Scan for the cell matching the given text and deliver its (X, Y) coordinate at center. 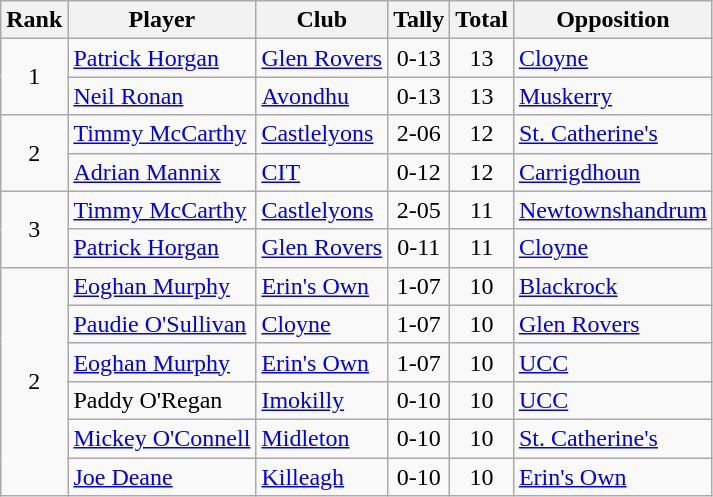
Carrigdhoun (612, 172)
3 (34, 229)
Tally (419, 20)
0-11 (419, 248)
CIT (322, 172)
Total (482, 20)
Joe Deane (162, 477)
2-05 (419, 210)
2-06 (419, 134)
Blackrock (612, 286)
Club (322, 20)
Newtownshandrum (612, 210)
Paddy O'Regan (162, 400)
Player (162, 20)
Paudie O'Sullivan (162, 324)
Avondhu (322, 96)
Adrian Mannix (162, 172)
Neil Ronan (162, 96)
Mickey O'Connell (162, 438)
Opposition (612, 20)
0-12 (419, 172)
1 (34, 77)
Midleton (322, 438)
Killeagh (322, 477)
Muskerry (612, 96)
Imokilly (322, 400)
Rank (34, 20)
